From the cell containing the given text, extract its center point as (X, Y) coordinate. 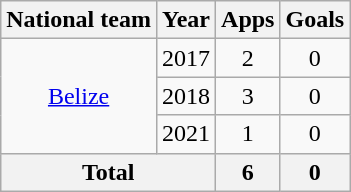
2018 (186, 96)
2 (248, 58)
1 (248, 134)
Year (186, 20)
Goals (315, 20)
Belize (79, 96)
2017 (186, 58)
6 (248, 172)
2021 (186, 134)
3 (248, 96)
National team (79, 20)
Apps (248, 20)
Total (108, 172)
